From the cell containing the given text, extract its center point as (X, Y) coordinate. 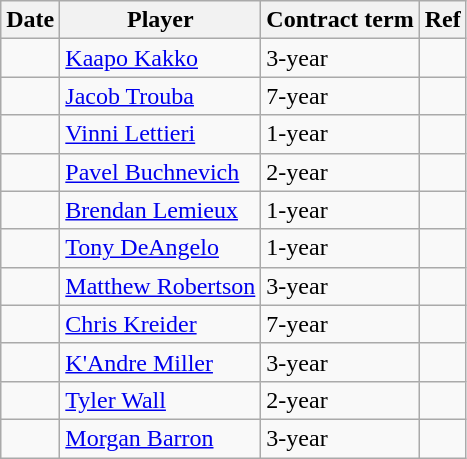
Tony DeAngelo (160, 248)
Matthew Robertson (160, 286)
Kaapo Kakko (160, 58)
Tyler Wall (160, 400)
Morgan Barron (160, 438)
Player (160, 20)
K'Andre Miller (160, 362)
Ref (442, 20)
Brendan Lemieux (160, 210)
Jacob Trouba (160, 96)
Contract term (340, 20)
Date (30, 20)
Vinni Lettieri (160, 134)
Pavel Buchnevich (160, 172)
Chris Kreider (160, 324)
